Output the [x, y] coordinate of the center of the cell containing the given text.  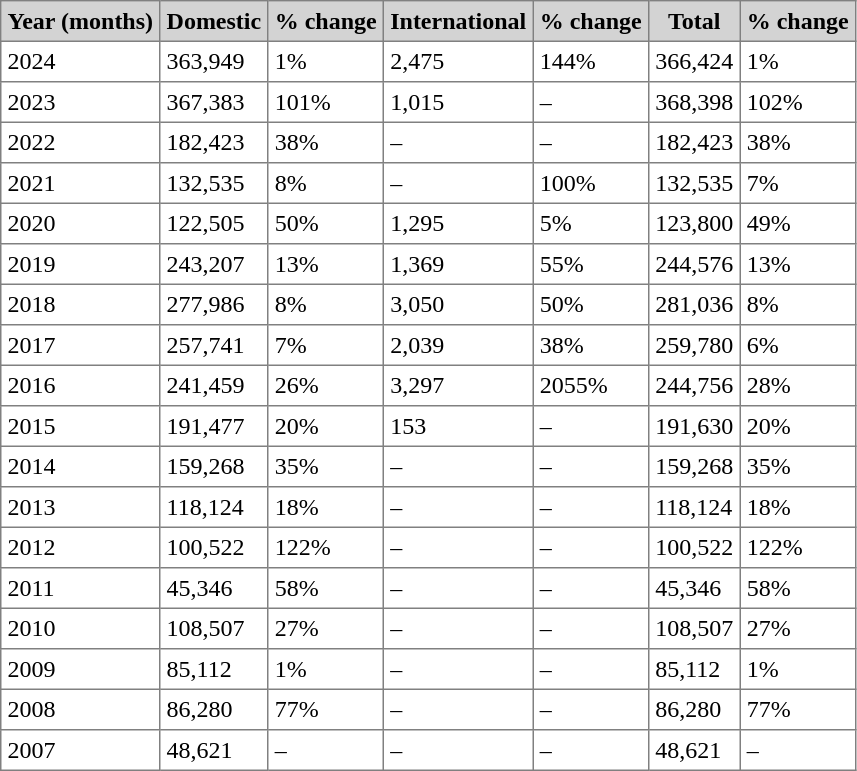
Domestic [214, 21]
241,459 [214, 385]
366,424 [694, 61]
26% [326, 385]
3,297 [458, 385]
55% [591, 264]
2055% [591, 385]
International [458, 21]
49% [798, 223]
123,800 [694, 223]
2,039 [458, 345]
191,477 [214, 426]
28% [798, 385]
2010 [80, 628]
Total [694, 21]
1,295 [458, 223]
102% [798, 102]
368,398 [694, 102]
2009 [80, 669]
2011 [80, 588]
Year (months) [80, 21]
363,949 [214, 61]
281,036 [694, 304]
153 [458, 426]
6% [798, 345]
1,369 [458, 264]
257,741 [214, 345]
367,383 [214, 102]
2017 [80, 345]
2019 [80, 264]
2,475 [458, 61]
144% [591, 61]
2012 [80, 547]
2014 [80, 466]
2013 [80, 507]
2007 [80, 750]
101% [326, 102]
2020 [80, 223]
1,015 [458, 102]
243,207 [214, 264]
2021 [80, 183]
244,756 [694, 385]
259,780 [694, 345]
122,505 [214, 223]
3,050 [458, 304]
2018 [80, 304]
100% [591, 183]
5% [591, 223]
2015 [80, 426]
191,630 [694, 426]
2008 [80, 709]
2016 [80, 385]
2022 [80, 142]
2023 [80, 102]
244,576 [694, 264]
277,986 [214, 304]
2024 [80, 61]
